Return the [x, y] coordinate for the center point of the cell that contains the specified text.  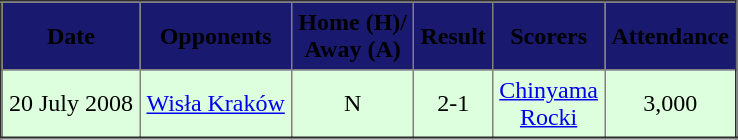
20 July 2008 [71, 104]
Scorers [549, 36]
2-1 [454, 104]
Chinyama Rocki [549, 104]
Date [71, 36]
Wisła Kraków [216, 104]
Opponents [216, 36]
N [353, 104]
Attendance [671, 36]
Result [454, 36]
3,000 [671, 104]
Home (H)/ Away (A) [353, 36]
